Determine the (x, y) coordinate at the center of the cell enclosing the given text.  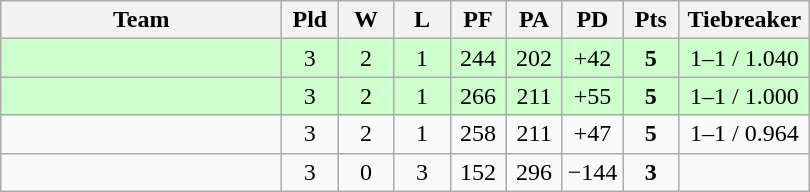
296 (534, 172)
244 (478, 58)
152 (478, 172)
266 (478, 96)
1–1 / 1.040 (744, 58)
Tiebreaker (744, 20)
0 (366, 172)
+47 (592, 134)
Team (142, 20)
1–1 / 0.964 (744, 134)
PA (534, 20)
PD (592, 20)
1–1 / 1.000 (744, 96)
+55 (592, 96)
Pld (310, 20)
258 (478, 134)
+42 (592, 58)
W (366, 20)
PF (478, 20)
−144 (592, 172)
L (422, 20)
Pts (651, 20)
202 (534, 58)
